Return the [X, Y] coordinate for the center point of the cell that contains the specified text.  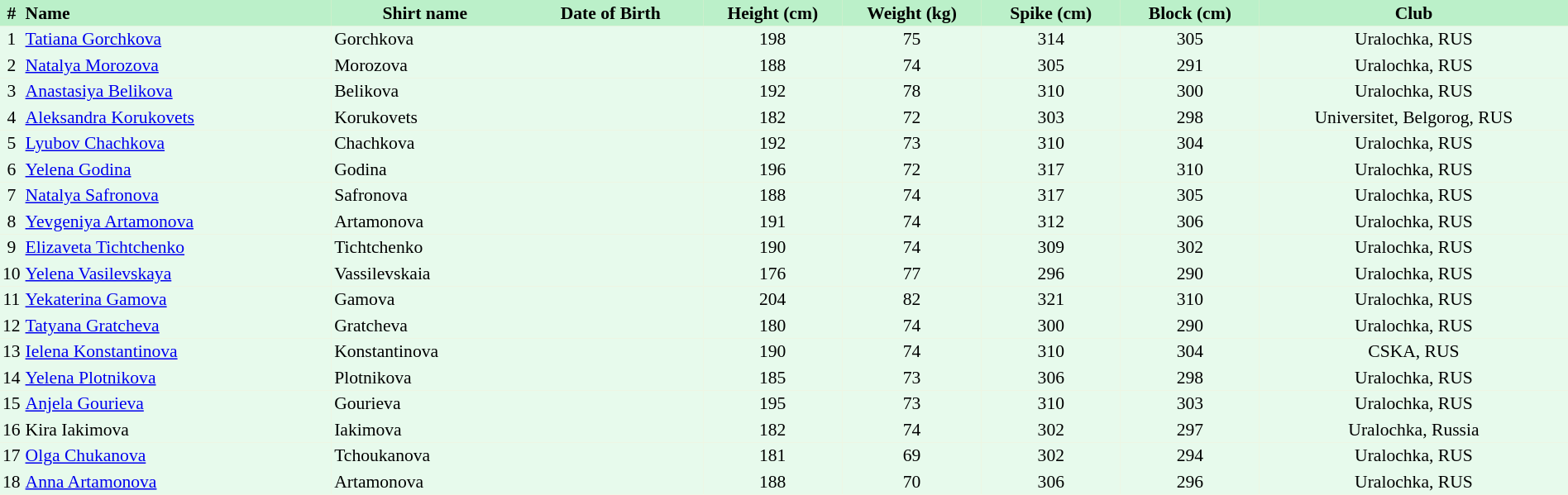
Elizaveta Tichtchenko [178, 248]
Yekaterina Gamova [178, 299]
191 [772, 221]
Gorchkova [425, 40]
Tatyana Gratcheva [178, 326]
Yelena Vasilevskaya [178, 274]
Tatiana Gorchkova [178, 40]
Anjela Gourieva [178, 403]
Club [1414, 13]
9 [12, 248]
CSKA, RUS [1414, 352]
18 [12, 482]
17 [12, 456]
Universitet, Belgorog, RUS [1414, 117]
78 [911, 91]
185 [772, 378]
Weight (kg) [911, 13]
176 [772, 274]
Yelena Godina [178, 169]
11 [12, 299]
198 [772, 40]
314 [1051, 40]
Anna Artamonova [178, 482]
3 [12, 91]
Olga Chukanova [178, 456]
Iakimova [425, 430]
Tichtchenko [425, 248]
6 [12, 169]
Name [178, 13]
2 [12, 65]
Godina [425, 169]
180 [772, 326]
Konstantinova [425, 352]
309 [1051, 248]
297 [1190, 430]
Block (cm) [1190, 13]
75 [911, 40]
195 [772, 403]
Shirt name [425, 13]
Ielena Konstantinova [178, 352]
Kira Iakimova [178, 430]
7 [12, 195]
14 [12, 378]
15 [12, 403]
12 [12, 326]
Spike (cm) [1051, 13]
204 [772, 299]
4 [12, 117]
312 [1051, 221]
Tchoukanova [425, 456]
294 [1190, 456]
Uralochka, Russia [1414, 430]
181 [772, 456]
291 [1190, 65]
69 [911, 456]
77 [911, 274]
8 [12, 221]
Gratcheva [425, 326]
Height (cm) [772, 13]
70 [911, 482]
Plotnikova [425, 378]
Natalya Morozova [178, 65]
Korukovets [425, 117]
Aleksandra Korukovets [178, 117]
82 [911, 299]
10 [12, 274]
1 [12, 40]
Date of Birth [610, 13]
# [12, 13]
Yevgeniya Artamonova [178, 221]
196 [772, 169]
16 [12, 430]
Natalya Safronova [178, 195]
321 [1051, 299]
Safronova [425, 195]
Gamova [425, 299]
Lyubov Chachkova [178, 144]
Vassilevskaia [425, 274]
13 [12, 352]
Gourieva [425, 403]
Morozova [425, 65]
Anastasiya Belikova [178, 91]
Belikova [425, 91]
Chachkova [425, 144]
5 [12, 144]
Yelena Plotnikova [178, 378]
